Return the [x, y] coordinate for the center point of the cell that contains the specified text.  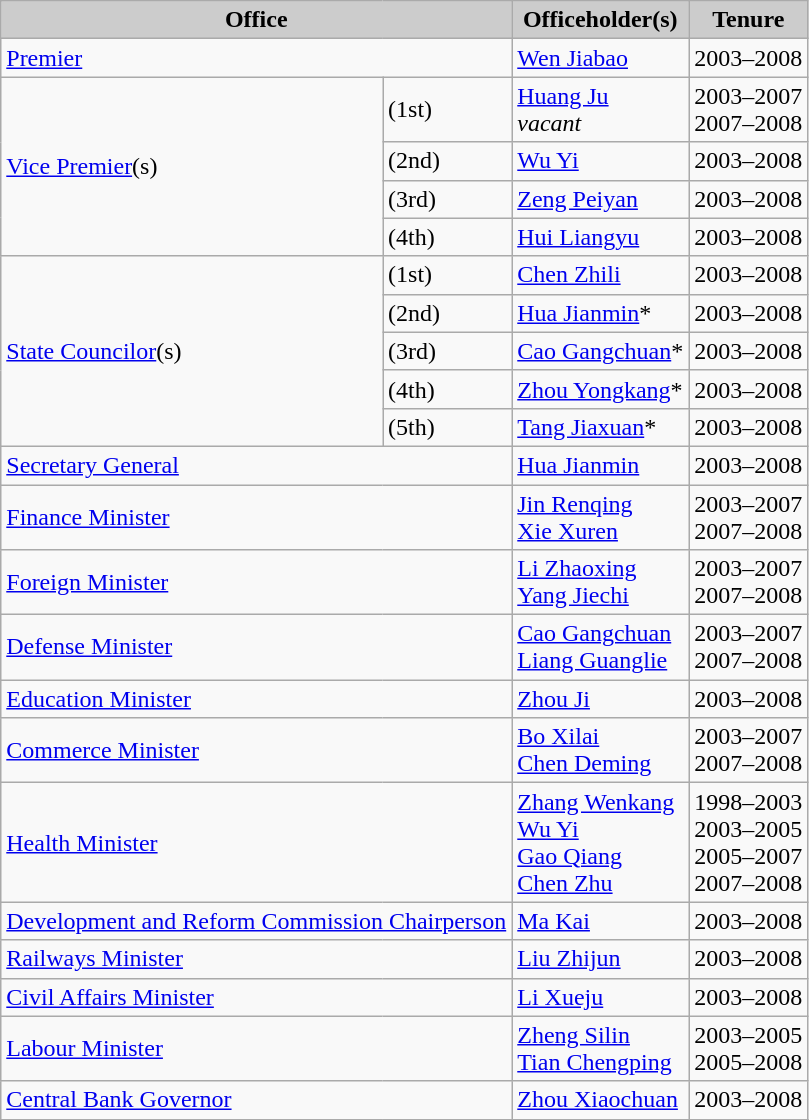
Secretary General [256, 465]
Liu Zhijun [600, 959]
Labour Minister [256, 1048]
Education Minister [256, 699]
Defense Minister [256, 648]
Commerce Minister [256, 750]
Tang Jiaxuan* [600, 427]
Zeng Peiyan [600, 199]
Vice Premier(s) [192, 166]
Central Bank Governor [256, 1100]
Civil Affairs Minister [256, 997]
Cao GangchuanLiang Guanglie [600, 648]
Jin RenqingXie Xuren [600, 516]
Bo XilaiChen Deming [600, 750]
Zhou Ji [600, 699]
Officeholder(s) [600, 20]
Premier [256, 58]
Hua Jianmin* [600, 313]
(5th) [448, 427]
Zheng SilinTian Chengping [600, 1048]
Wen Jiabao [600, 58]
Li Xueju [600, 997]
Zhou Yongkang* [600, 389]
Development and Reform Commission Chairperson [256, 921]
Hui Liangyu [600, 237]
Cao Gangchuan* [600, 351]
Zhou Xiaochuan [600, 1100]
Huang Juvacant [600, 110]
Li ZhaoxingYang Jiechi [600, 582]
Office [256, 20]
Wu Yi [600, 161]
Health Minister [256, 842]
State Councilor(s) [192, 351]
Hua Jianmin [600, 465]
Ma Kai [600, 921]
Zhang WenkangWu YiGao QiangChen Zhu [600, 842]
2003–20052005–2008 [748, 1048]
Railways Minister [256, 959]
1998–20032003–20052005–20072007–2008 [748, 842]
Foreign Minister [256, 582]
Finance Minister [256, 516]
Tenure [748, 20]
Chen Zhili [600, 275]
